Return [x, y] of the center of cell containing provided text 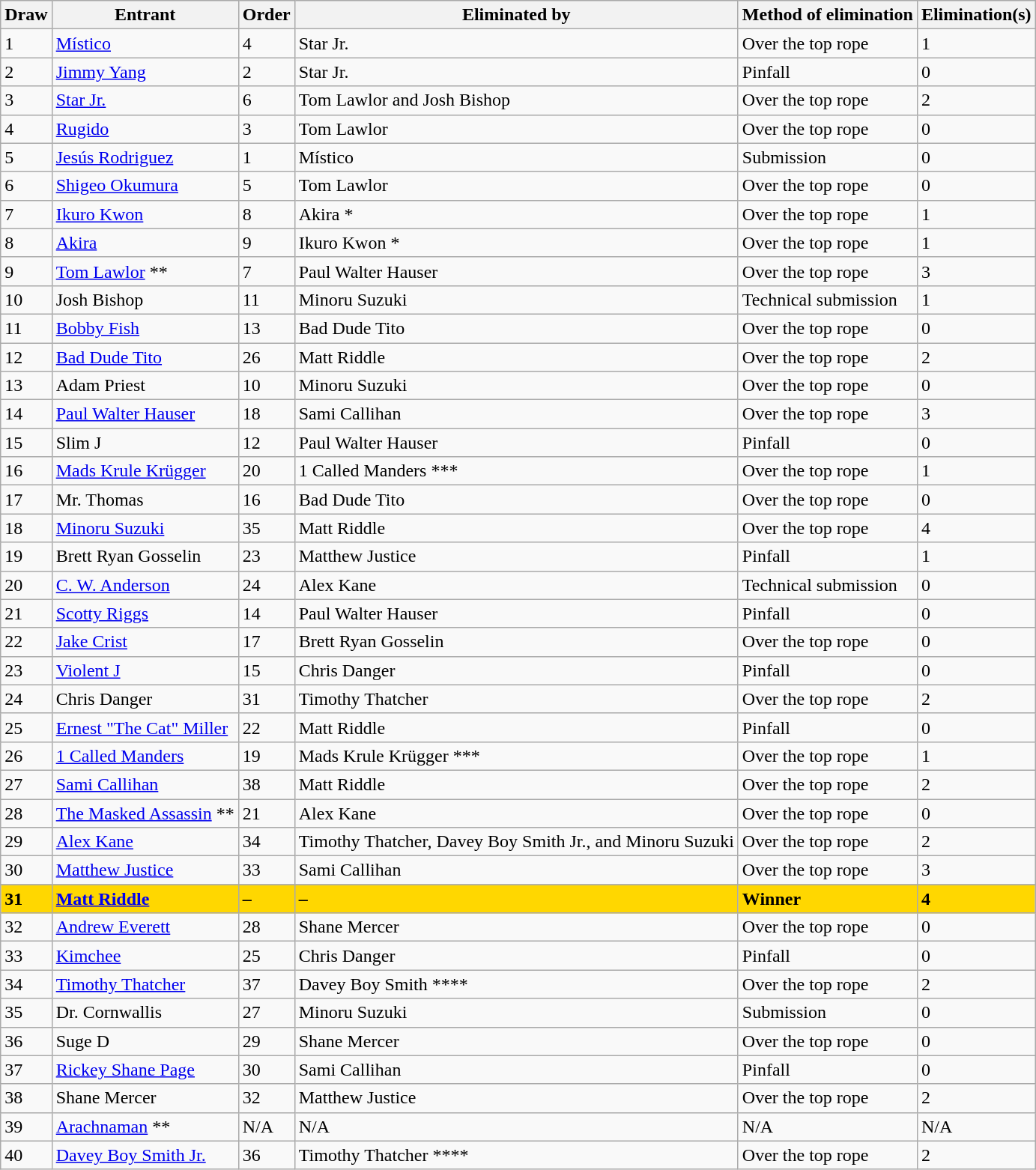
Ikuro Kwon [145, 214]
C. W. Anderson [145, 585]
Jimmy Yang [145, 72]
Josh Bishop [145, 300]
Adam Priest [145, 386]
Draw [26, 15]
Suge D [145, 1041]
Andrew Everett [145, 927]
The Masked Assassin ** [145, 813]
1 Called Manders [145, 756]
Dr. Cornwallis [145, 1013]
Davey Boy Smith **** [516, 984]
Winner [827, 899]
Slim J [145, 443]
Scotty Riggs [145, 613]
40 [26, 1155]
Timothy Thatcher **** [516, 1155]
Elimination(s) [976, 15]
Entrant [145, 15]
Arachnaman ** [145, 1127]
Tom Lawlor and Josh Bishop [516, 100]
Tom Lawlor ** [145, 271]
Akira [145, 243]
Order [267, 15]
Shigeo Okumura [145, 186]
Violent J [145, 670]
Ernest "The Cat" Miller [145, 727]
Davey Boy Smith Jr. [145, 1155]
Kimchee [145, 956]
Jake Crist [145, 642]
1 Called Manders *** [516, 471]
Rickey Shane Page [145, 1070]
39 [26, 1127]
Eliminated by [516, 15]
Mads Krule Krügger *** [516, 756]
Ikuro Kwon * [516, 243]
Mads Krule Krügger [145, 471]
Bobby Fish [145, 328]
Timothy Thatcher, Davey Boy Smith Jr., and Minoru Suzuki [516, 842]
Rugido [145, 129]
Akira * [516, 214]
Method of elimination [827, 15]
Jesús Rodriguez [145, 157]
Mr. Thomas [145, 500]
